Pinpoint the cell where the given text exists, returning its (X, Y) midpoint coordinate. 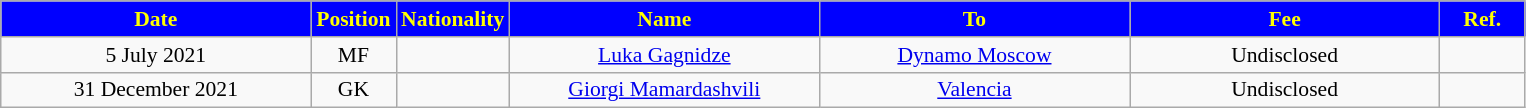
Name (664, 19)
MF (354, 55)
Valencia (974, 90)
Dynamo Moscow (974, 55)
Fee (1285, 19)
Nationality (452, 19)
5 July 2021 (156, 55)
To (974, 19)
Date (156, 19)
Luka Gagnidze (664, 55)
31 December 2021 (156, 90)
GK (354, 90)
Position (354, 19)
Giorgi Mamardashvili (664, 90)
Ref. (1482, 19)
